Find where the given text appears and provide that cell's center as [X, Y] coordinate. 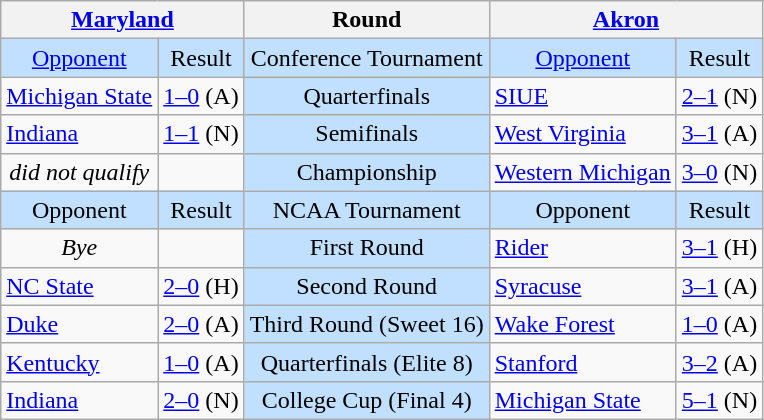
Round [366, 20]
Akron [626, 20]
3–2 (A) [719, 362]
College Cup (Final 4) [366, 400]
3–1 (H) [719, 248]
NCAA Tournament [366, 210]
Championship [366, 172]
SIUE [582, 96]
Quarterfinals [366, 96]
2–0 (H) [201, 286]
2–0 (A) [201, 324]
Bye [80, 248]
Conference Tournament [366, 58]
First Round [366, 248]
1–1 (N) [201, 134]
Third Round (Sweet 16) [366, 324]
2–1 (N) [719, 96]
Western Michigan [582, 172]
Stanford [582, 362]
5–1 (N) [719, 400]
Kentucky [80, 362]
Maryland [122, 20]
Second Round [366, 286]
Quarterfinals (Elite 8) [366, 362]
2–0 (N) [201, 400]
Rider [582, 248]
3–0 (N) [719, 172]
NC State [80, 286]
Duke [80, 324]
Syracuse [582, 286]
Wake Forest [582, 324]
Semifinals [366, 134]
West Virginia [582, 134]
did not qualify [80, 172]
